Capture the cell that displays the provided text and extract its (x, y) central coordinate. 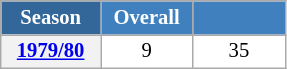
1979/80 (51, 51)
9 (146, 51)
Overall (146, 17)
Season (51, 17)
35 (239, 51)
